Find where the given text appears and provide that cell's center as (X, Y) coordinate. 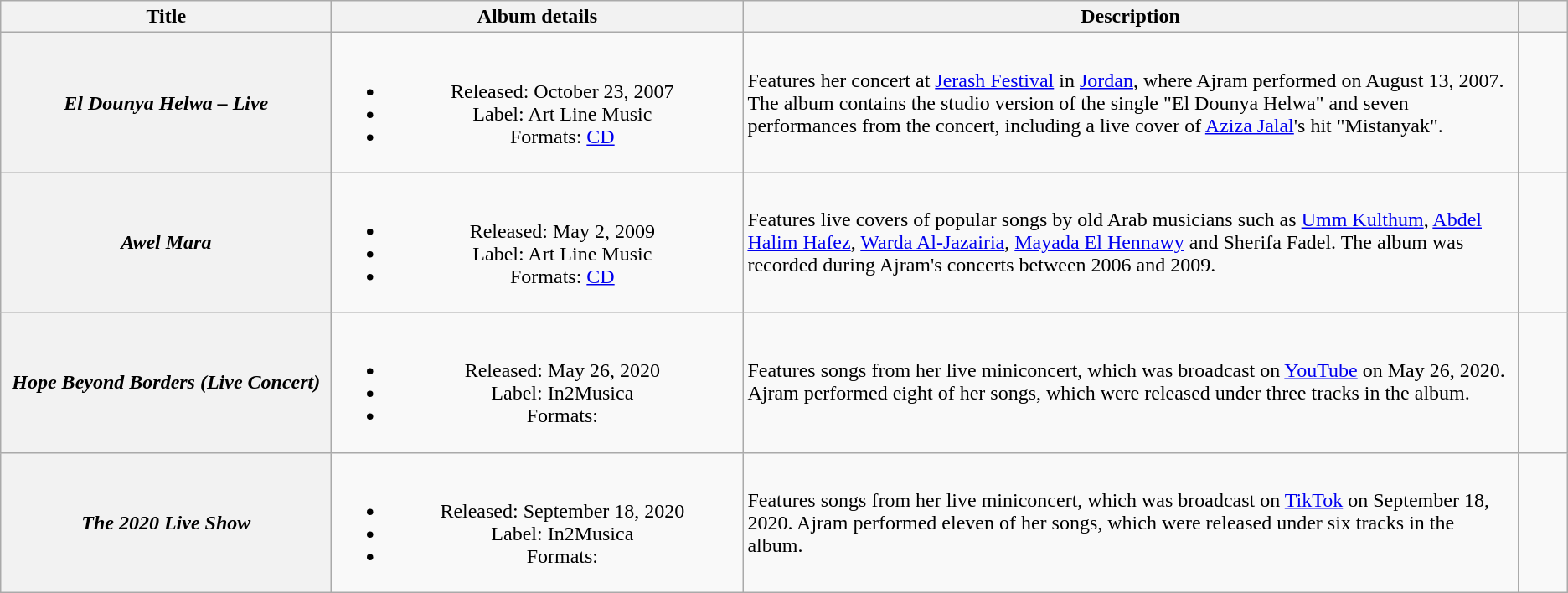
Released: May 2, 2009Label: Art Line MusicFormats: CD (538, 243)
El Dounya Helwa – Live (166, 102)
Hope Beyond Borders (Live Concert) (166, 382)
Title (166, 17)
Awel Mara (166, 243)
Released: October 23, 2007Label: Art Line MusicFormats: CD (538, 102)
Album details (538, 17)
Released: September 18, 2020Label: In2MusicaFormats: (538, 523)
Released: May 26, 2020Label: In2MusicaFormats: (538, 382)
The 2020 Live Show (166, 523)
Description (1131, 17)
